Extract the (X, Y) coordinate from the center of the cell holding the provided text.  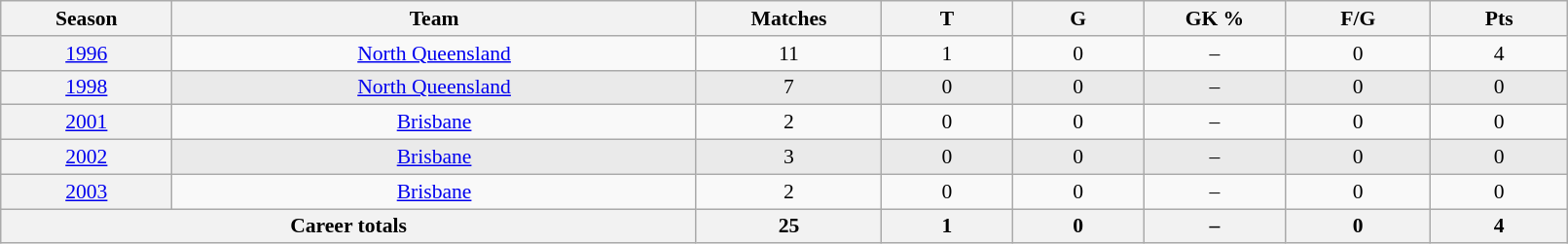
F/G (1358, 18)
T (948, 18)
3 (788, 157)
Season (87, 18)
Team (434, 18)
1998 (87, 87)
2003 (87, 192)
Pts (1499, 18)
2001 (87, 122)
Matches (788, 18)
2002 (87, 157)
25 (788, 227)
GK % (1215, 18)
G (1078, 18)
7 (788, 87)
1996 (87, 53)
11 (788, 53)
Career totals (348, 227)
